Return the (X, Y) coordinate for the center point of the cell that contains the specified text.  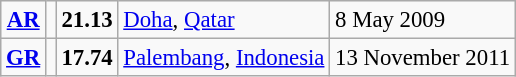
8 May 2009 (423, 20)
GR (24, 58)
21.13 (87, 20)
Palembang, Indonesia (224, 58)
AR (24, 20)
17.74 (87, 58)
13 November 2011 (423, 58)
Doha, Qatar (224, 20)
